Extract the (x, y) coordinate from the center of the cell holding the provided text.  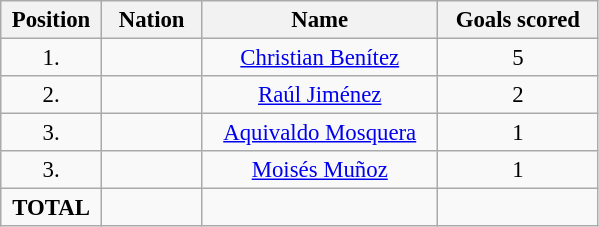
Aquivaldo Mosquera (320, 133)
Christian Benítez (320, 58)
2. (52, 95)
Goals scored (518, 20)
Moisés Muñoz (320, 170)
Position (52, 20)
5 (518, 58)
Nation (152, 20)
Name (320, 20)
TOTAL (52, 208)
1. (52, 58)
2 (518, 95)
Raúl Jiménez (320, 95)
